Identify which cell holds the provided text, then report its (X, Y) central coordinate. 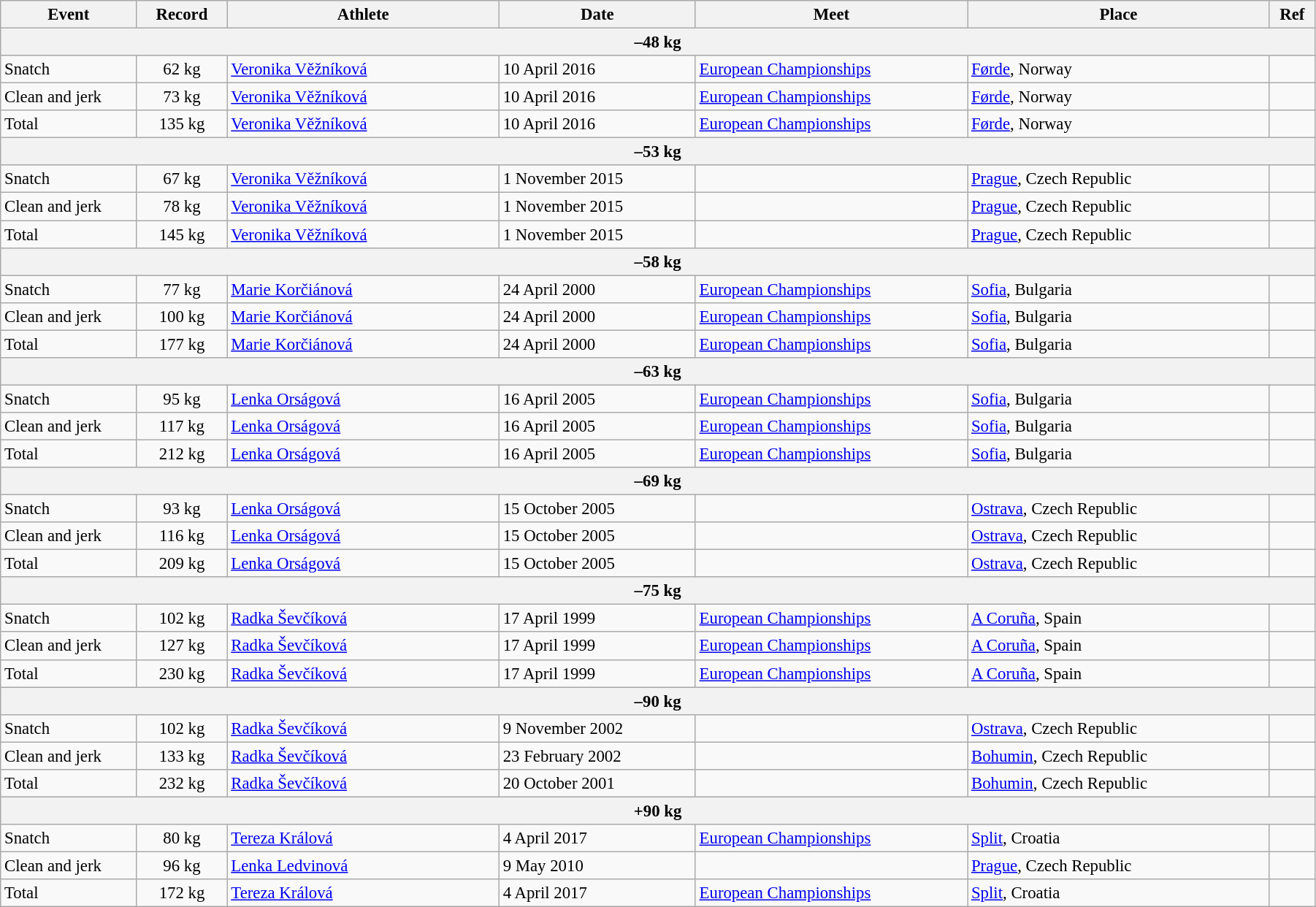
73 kg (182, 97)
–75 kg (658, 591)
23 February 2002 (597, 756)
177 kg (182, 344)
62 kg (182, 69)
Meet (831, 15)
9 November 2002 (597, 728)
127 kg (182, 646)
–63 kg (658, 372)
Record (182, 15)
20 October 2001 (597, 784)
232 kg (182, 784)
100 kg (182, 316)
Date (597, 15)
133 kg (182, 756)
145 kg (182, 234)
96 kg (182, 865)
135 kg (182, 124)
78 kg (182, 207)
116 kg (182, 536)
9 May 2010 (597, 865)
Ref (1292, 15)
93 kg (182, 509)
Lenka Ledvinová (363, 865)
172 kg (182, 893)
80 kg (182, 838)
–53 kg (658, 152)
Place (1119, 15)
Event (69, 15)
–90 kg (658, 701)
209 kg (182, 564)
67 kg (182, 179)
Athlete (363, 15)
–48 kg (658, 42)
212 kg (182, 453)
95 kg (182, 399)
230 kg (182, 673)
–58 kg (658, 261)
77 kg (182, 289)
117 kg (182, 426)
+90 kg (658, 811)
–69 kg (658, 481)
